Return [x, y] of the center of cell containing provided text 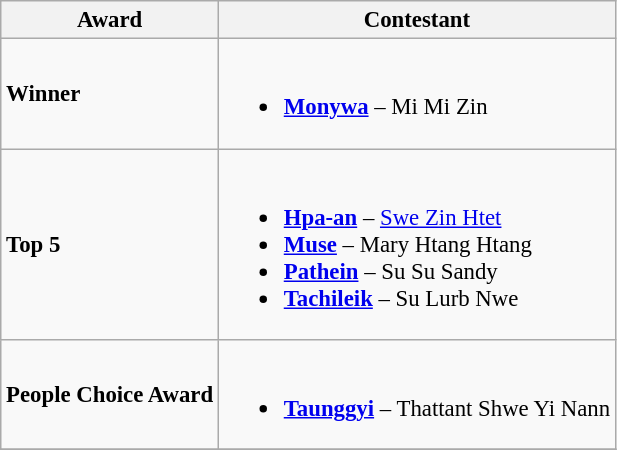
People Choice Award [110, 395]
Contestant [416, 20]
Monywa – Mi Mi Zin [416, 94]
Hpa-an – Swe Zin Htet Muse – Mary Htang Htang Pathein – Su Su Sandy Tachileik – Su Lurb Nwe [416, 244]
Top 5 [110, 244]
Winner [110, 94]
Taunggyi – Thattant Shwe Yi Nann [416, 395]
Award [110, 20]
